Identify which cell holds the provided text, then report its (X, Y) central coordinate. 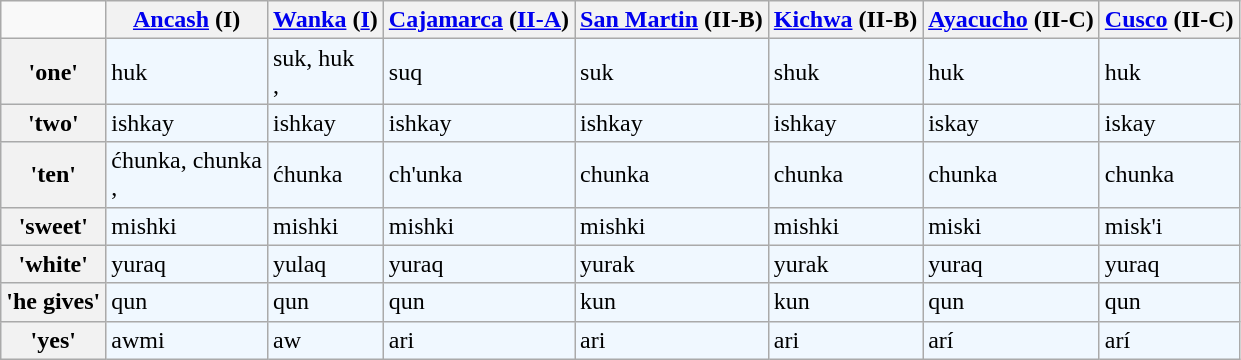
Ancash (I) (187, 20)
Kichwa (II-B) (845, 20)
misk'i (1169, 226)
Wanka (I) (325, 20)
'one' (54, 72)
suk, huk, (325, 72)
suq (478, 72)
ćhunka (325, 174)
San Martin (II-B) (672, 20)
ch'unka (478, 174)
Ayacucho (II-C) (1012, 20)
'white' (54, 264)
'yes' (54, 340)
yulaq (325, 264)
Cajamarca (II-A) (478, 20)
shuk (845, 72)
'ten' (54, 174)
aw (325, 340)
'he gives' (54, 302)
'two' (54, 123)
ćhunka, chunka, (187, 174)
'sweet' (54, 226)
suk (672, 72)
awmi (187, 340)
miski (1012, 226)
Cusco (II-C) (1169, 20)
